Determine the [x, y] coordinate at the center of the cell enclosing the given text.  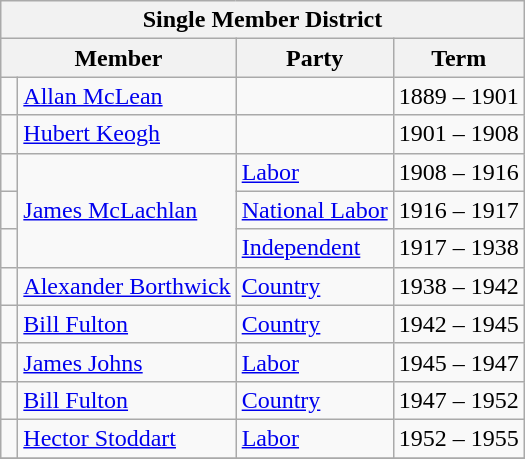
1938 – 1942 [458, 286]
Independent [314, 248]
Allan McLean [127, 96]
1917 – 1938 [458, 248]
1942 – 1945 [458, 324]
James McLachlan [127, 210]
National Labor [314, 210]
1889 – 1901 [458, 96]
1952 – 1955 [458, 438]
1916 – 1917 [458, 210]
Alexander Borthwick [127, 286]
1901 – 1908 [458, 134]
1947 – 1952 [458, 400]
Party [314, 58]
Term [458, 58]
Hubert Keogh [127, 134]
Single Member District [262, 20]
Hector Stoddart [127, 438]
1945 – 1947 [458, 362]
James Johns [127, 362]
Member [118, 58]
1908 – 1916 [458, 172]
